Scan for the cell matching the given text and deliver its [x, y] coordinate at center. 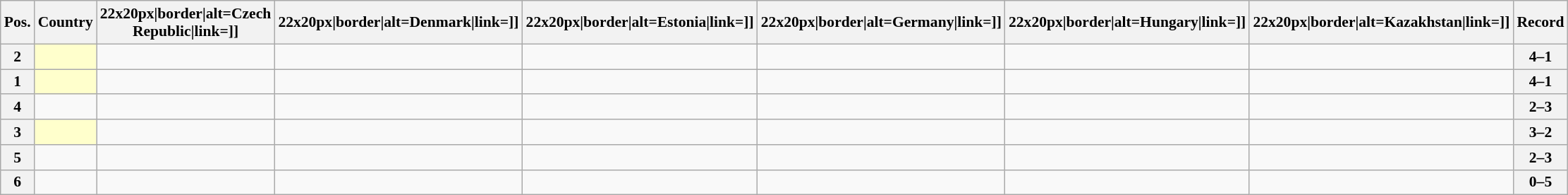
3–2 [1540, 132]
22x20px|border|alt=Czech Republic|link=]] [186, 23]
22x20px|border|alt=Kazakhstan|link=]] [1381, 23]
1 [18, 82]
22x20px|border|alt=Estonia|link=]] [640, 23]
4 [18, 107]
5 [18, 158]
2 [18, 57]
0–5 [1540, 182]
Record [1540, 23]
22x20px|border|alt=Germany|link=]] [882, 23]
Country [66, 23]
22x20px|border|alt=Hungary|link=]] [1127, 23]
Pos. [18, 23]
22x20px|border|alt=Denmark|link=]] [398, 23]
3 [18, 132]
6 [18, 182]
